Identify which cell holds the provided text, then report its [X, Y] central coordinate. 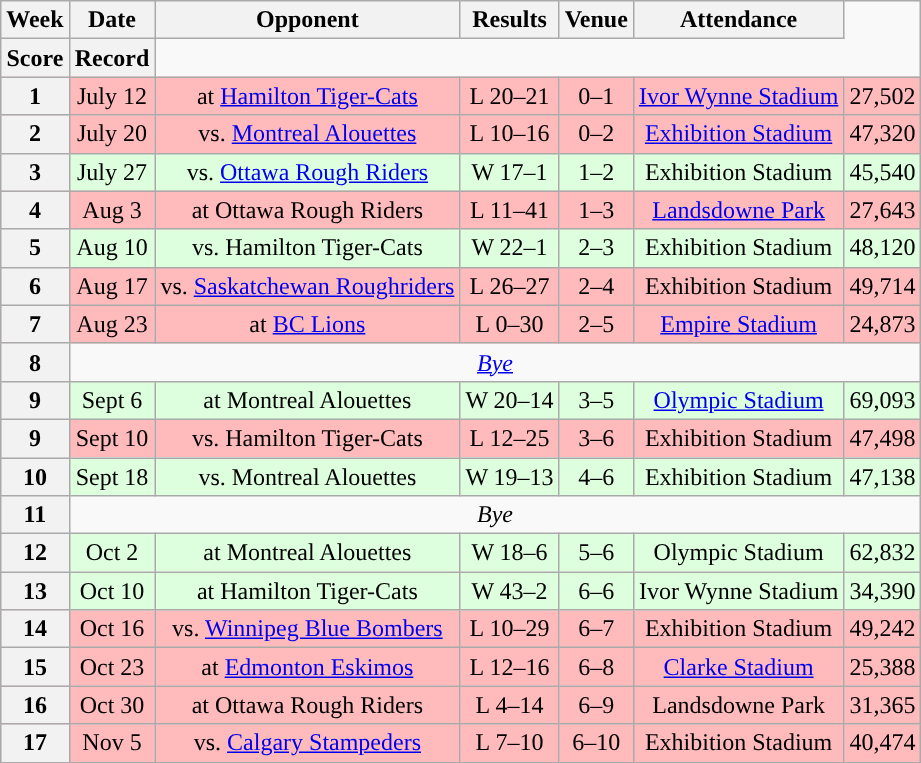
Oct 2 [112, 553]
Aug 10 [112, 248]
0–2 [596, 134]
Attendance [738, 20]
8 [35, 362]
1–3 [596, 210]
5 [35, 248]
Opponent [308, 20]
4–6 [596, 477]
6–10 [596, 743]
11 [35, 515]
W 20–14 [510, 400]
6 [35, 286]
Oct 30 [112, 705]
July 27 [112, 172]
27,643 [882, 210]
25,388 [882, 667]
1 [35, 96]
5–6 [596, 553]
49,242 [882, 629]
45,540 [882, 172]
49,714 [882, 286]
vs. Calgary Stampeders [308, 743]
at BC Lions [308, 324]
6–7 [596, 629]
12 [35, 553]
L 12–16 [510, 667]
Venue [596, 20]
Date [112, 20]
Oct 10 [112, 591]
W 18–6 [510, 553]
vs. Ottawa Rough Riders [308, 172]
Oct 16 [112, 629]
34,390 [882, 591]
Oct 23 [112, 667]
W 43–2 [510, 591]
2–3 [596, 248]
Week [35, 20]
July 12 [112, 96]
62,832 [882, 553]
Empire Stadium [738, 324]
24,873 [882, 324]
7 [35, 324]
69,093 [882, 400]
L 12–25 [510, 438]
L 7–10 [510, 743]
L 11–41 [510, 210]
July 20 [112, 134]
Record [112, 58]
Aug 3 [112, 210]
L 0–30 [510, 324]
6–9 [596, 705]
Results [510, 20]
17 [35, 743]
10 [35, 477]
Sept 6 [112, 400]
1–2 [596, 172]
Aug 17 [112, 286]
Sept 10 [112, 438]
0–1 [596, 96]
47,498 [882, 438]
2–4 [596, 286]
Sept 18 [112, 477]
15 [35, 667]
16 [35, 705]
3 [35, 172]
3–5 [596, 400]
L 20–21 [510, 96]
13 [35, 591]
vs. Winnipeg Blue Bombers [308, 629]
vs. Saskatchewan Roughriders [308, 286]
W 22–1 [510, 248]
L 10–16 [510, 134]
L 26–27 [510, 286]
40,474 [882, 743]
at Edmonton Eskimos [308, 667]
48,120 [882, 248]
27,502 [882, 96]
6–6 [596, 591]
Score [35, 58]
Nov 5 [112, 743]
6–8 [596, 667]
31,365 [882, 705]
2–5 [596, 324]
W 17–1 [510, 172]
Clarke Stadium [738, 667]
47,320 [882, 134]
3–6 [596, 438]
47,138 [882, 477]
4 [35, 210]
W 19–13 [510, 477]
2 [35, 134]
L 10–29 [510, 629]
Aug 23 [112, 324]
L 4–14 [510, 705]
14 [35, 629]
